Locate the cell with the specified text and output its (x, y) center coordinate. 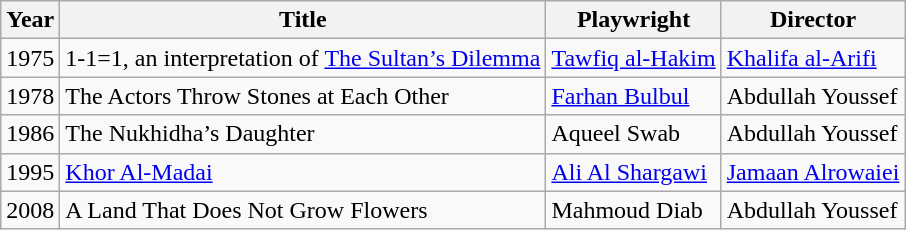
Title (303, 20)
A Land That Does Not Grow Flowers (303, 210)
1-1=1, an interpretation of The Sultan’s Dilemma (303, 58)
Ali Al Shargawi (634, 172)
The Nukhidha’s Daughter (303, 134)
1995 (30, 172)
1978 (30, 96)
1975 (30, 58)
Mahmoud Diab (634, 210)
Director (813, 20)
The Actors Throw Stones at Each Other (303, 96)
Year (30, 20)
1986 (30, 134)
Khalifa al-Arifi (813, 58)
2008 (30, 210)
Khor Al-Madai (303, 172)
Aqueel Swab (634, 134)
Jamaan Alrowaiei (813, 172)
Playwright (634, 20)
Tawfiq al-Hakim (634, 58)
Farhan Bulbul (634, 96)
